Output the (X, Y) coordinate of the center of the cell containing the given text.  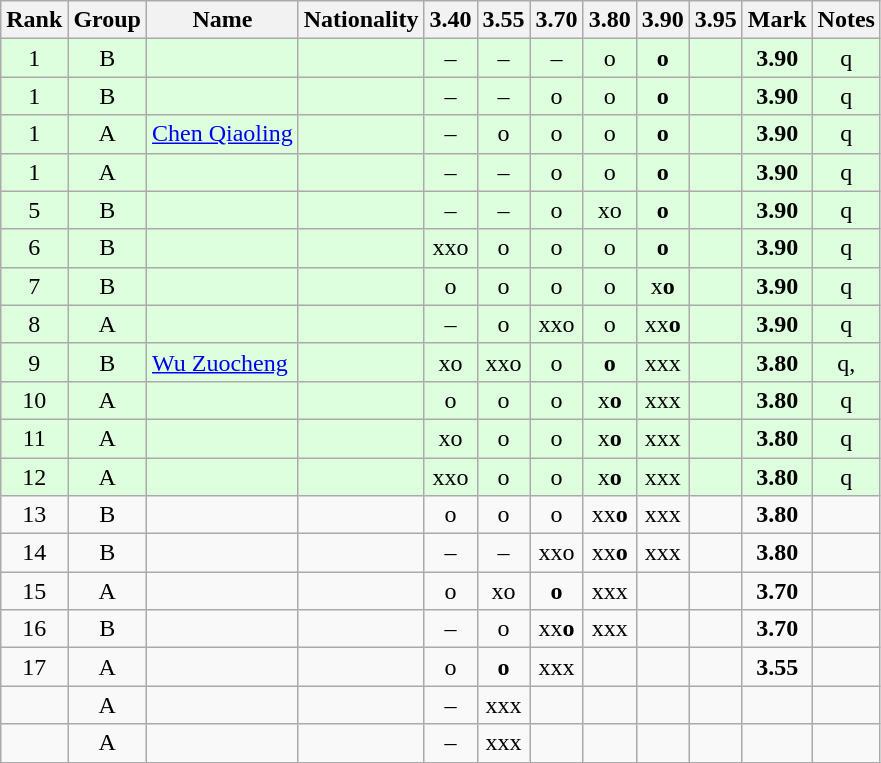
5 (34, 210)
Mark (777, 20)
Name (223, 20)
8 (34, 324)
11 (34, 438)
16 (34, 629)
7 (34, 286)
Wu Zuocheng (223, 362)
6 (34, 248)
14 (34, 553)
3.95 (716, 20)
Chen Qiaoling (223, 134)
Rank (34, 20)
Nationality (361, 20)
Notes (846, 20)
13 (34, 515)
17 (34, 667)
10 (34, 400)
12 (34, 477)
9 (34, 362)
q, (846, 362)
Group (108, 20)
3.40 (450, 20)
15 (34, 591)
